Determine the [x, y] coordinate at the center of the cell enclosing the given text.  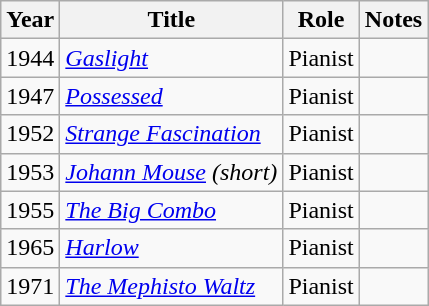
1965 [30, 248]
1955 [30, 210]
Johann Mouse (short) [172, 172]
1971 [30, 286]
1953 [30, 172]
The Big Combo [172, 210]
The Mephisto Waltz [172, 286]
1952 [30, 134]
1947 [30, 96]
Harlow [172, 248]
Strange Fascination [172, 134]
Notes [393, 20]
Title [172, 20]
Possessed [172, 96]
1944 [30, 58]
Gaslight [172, 58]
Year [30, 20]
Role [321, 20]
